Extract the [X, Y] coordinate from the center of the cell holding the provided text.  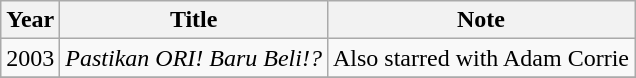
Title [194, 20]
2003 [30, 58]
Also starred with Adam Corrie [480, 58]
Note [480, 20]
Pastikan ORI! Baru Beli!? [194, 58]
Year [30, 20]
